From the cell containing the given text, extract its center point as [X, Y] coordinate. 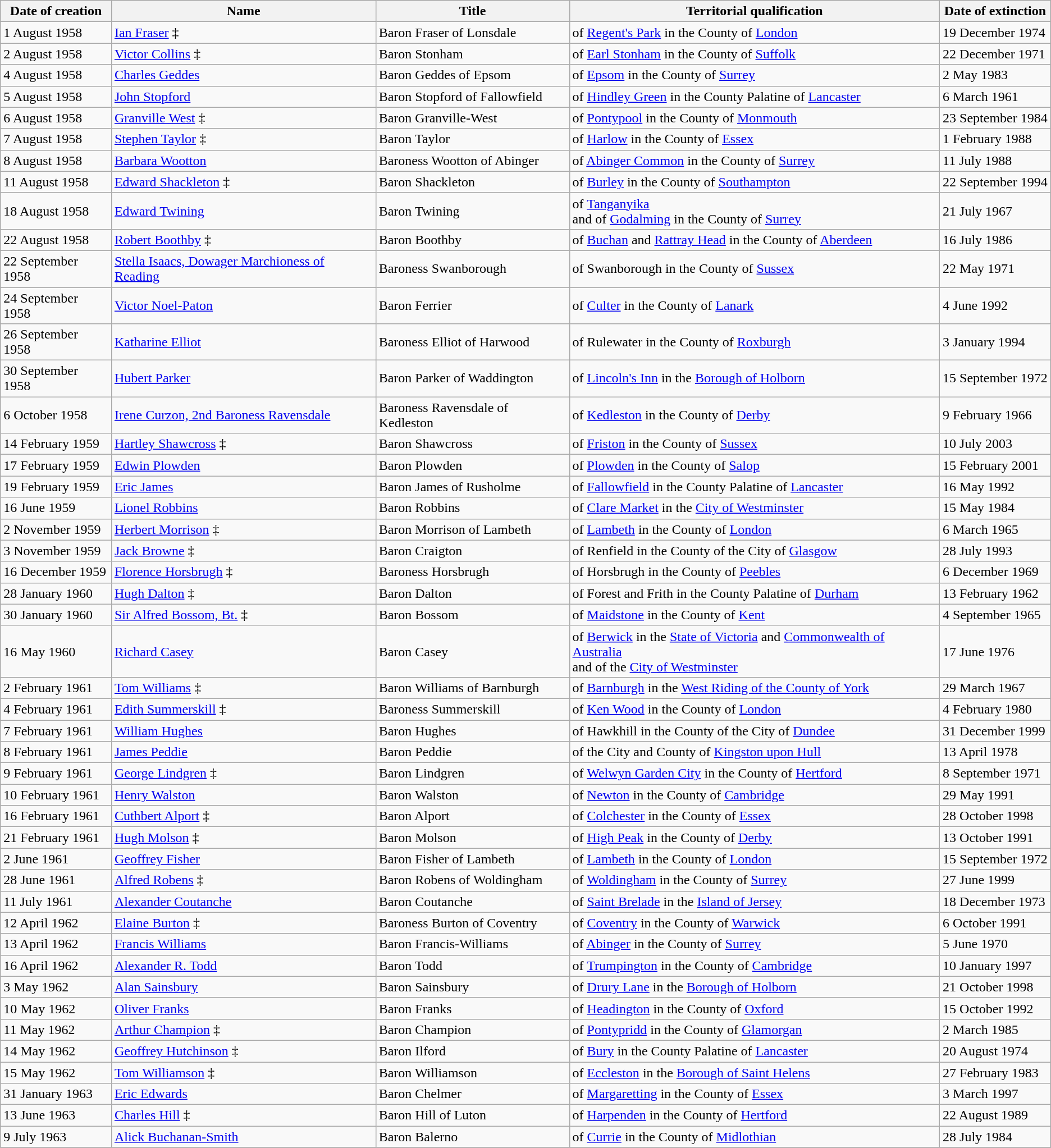
Alexander R. Todd [244, 966]
Baron James of Rusholme [473, 487]
18 August 1958 [56, 211]
of Renfield in the County of the City of Glasgow [755, 551]
of Kedleston in the County of Derby [755, 415]
15 October 1992 [995, 1008]
Baron Craigton [473, 551]
16 July 1986 [995, 240]
of Hindley Green in the County Palatine of Lancaster [755, 97]
Baron Walston [473, 795]
10 February 1961 [56, 795]
Baron Taylor [473, 139]
15 February 2001 [995, 465]
Arthur Champion ‡ [244, 1030]
of Harpenden in the County of Hertford [755, 1115]
15 May 1984 [995, 508]
Baron Twining [473, 211]
16 December 1959 [56, 572]
7 August 1958 [56, 139]
13 October 1991 [995, 838]
Baron Todd [473, 966]
4 September 1965 [995, 615]
Baron Dalton [473, 593]
9 February 1961 [56, 774]
of Culter in the County of Lanark [755, 305]
Geoffrey Fisher [244, 859]
of Epsom in the County of Surrey [755, 75]
22 August 1989 [995, 1115]
Alfred Robens ‡ [244, 880]
William Hughes [244, 730]
18 December 1973 [995, 902]
13 June 1963 [56, 1115]
27 June 1999 [995, 880]
Baron Granville-West [473, 118]
Barbara Wootton [244, 161]
Baron Casey [473, 651]
Baron Geddes of Epsom [473, 75]
Baron Williams of Barnburgh [473, 688]
Geoffrey Hutchinson ‡ [244, 1051]
Baron Shawcross [473, 444]
Hugh Dalton ‡ [244, 593]
Robert Boothby ‡ [244, 240]
of High Peak in the County of Derby [755, 838]
10 January 1997 [995, 966]
Stella Isaacs, Dowager Marchioness of Reading [244, 268]
Baron Lindgren [473, 774]
Baron Francis-Williams [473, 944]
6 October 1958 [56, 415]
of Fallowfield in the County Palatine of Lancaster [755, 487]
Baron Morrison of Lambeth [473, 529]
22 May 1971 [995, 268]
Baron Molson [473, 838]
21 July 1967 [995, 211]
21 October 1998 [995, 987]
2 June 1961 [56, 859]
Tom Williamson ‡ [244, 1073]
2 February 1961 [56, 688]
of Eccleston in the Borough of Saint Helens [755, 1073]
Baroness Summerskill [473, 709]
8 September 1971 [995, 774]
4 February 1980 [995, 709]
22 August 1958 [56, 240]
Baron Parker of Waddington [473, 378]
Baron Ferrier [473, 305]
of Margaretting in the County of Essex [755, 1094]
of Saint Brelade in the Island of Jersey [755, 902]
of Woldingham in the County of Surrey [755, 880]
16 June 1959 [56, 508]
Baroness Swanborough [473, 268]
of Welwyn Garden City in the County of Hertford [755, 774]
16 May 1960 [56, 651]
Eric James [244, 487]
8 February 1961 [56, 752]
Charles Geddes [244, 75]
Alick Buchanan-Smith [244, 1137]
of Headington in the County of Oxford [755, 1008]
Richard Casey [244, 651]
of Coventry in the County of Warwick [755, 923]
16 April 1962 [56, 966]
Ian Fraser ‡ [244, 33]
Eric Edwards [244, 1094]
22 September 1958 [56, 268]
Stephen Taylor ‡ [244, 139]
of Lincoln's Inn in the Borough of Holborn [755, 378]
6 March 1961 [995, 97]
Baron Williamson [473, 1073]
Tom Williams ‡ [244, 688]
8 August 1958 [56, 161]
Baron Hill of Luton [473, 1115]
7 February 1961 [56, 730]
Date of extinction [995, 11]
Alexander Coutanche [244, 902]
of Pontypridd in the County of Glamorgan [755, 1030]
5 August 1958 [56, 97]
26 September 1958 [56, 342]
11 May 1962 [56, 1030]
Charles Hill ‡ [244, 1115]
4 June 1992 [995, 305]
2 May 1983 [995, 75]
of Plowden in the County of Salop [755, 465]
27 February 1983 [995, 1073]
13 February 1962 [995, 593]
Date of creation [56, 11]
Cuthbert Alport ‡ [244, 816]
Baron Shackleton [473, 182]
2 August 1958 [56, 54]
2 November 1959 [56, 529]
of Tanganyikaand of Godalming in the County of Surrey [755, 211]
1 February 1988 [995, 139]
Elaine Burton ‡ [244, 923]
Sir Alfred Bossom, Bt. ‡ [244, 615]
1 August 1958 [56, 33]
of Harlow in the County of Essex [755, 139]
Baron Franks [473, 1008]
4 August 1958 [56, 75]
Baron Plowden [473, 465]
Baroness Burton of Coventry [473, 923]
Baron Bossom [473, 615]
21 February 1961 [56, 838]
Baroness Horsbrugh [473, 572]
22 December 1971 [995, 54]
Jack Browne ‡ [244, 551]
Baron Hughes [473, 730]
3 March 1997 [995, 1094]
22 September 1994 [995, 182]
of Drury Lane in the Borough of Holborn [755, 987]
Baron Robbins [473, 508]
of Earl Stonham in the County of Suffolk [755, 54]
of Rulewater in the County of Roxburgh [755, 342]
Henry Walston [244, 795]
Baroness Ravensdale of Kedleston [473, 415]
Baron Robens of Woldingham [473, 880]
Baron Coutanche [473, 902]
11 July 1988 [995, 161]
Baroness Wootton of Abinger [473, 161]
6 August 1958 [56, 118]
Victor Noel-Paton [244, 305]
Baron Ilford [473, 1051]
29 March 1967 [995, 688]
3 May 1962 [56, 987]
Territorial qualification [755, 11]
12 April 1962 [56, 923]
Baron Balerno [473, 1137]
Baron Boothby [473, 240]
3 January 1994 [995, 342]
of Horsbrugh in the County of Peebles [755, 572]
Irene Curzon, 2nd Baroness Ravensdale [244, 415]
Baron Chelmer [473, 1094]
Granville West ‡ [244, 118]
of Maidstone in the County of Kent [755, 615]
John Stopford [244, 97]
of Currie in the County of Midlothian [755, 1137]
Baron Alport [473, 816]
5 June 1970 [995, 944]
of Forest and Frith in the County Palatine of Durham [755, 593]
16 May 1992 [995, 487]
29 May 1991 [995, 795]
19 February 1959 [56, 487]
Edward Shackleton ‡ [244, 182]
of Pontypool in the County of Monmouth [755, 118]
14 February 1959 [56, 444]
31 December 1999 [995, 730]
16 February 1961 [56, 816]
Edwin Plowden [244, 465]
of Clare Market in the City of Westminster [755, 508]
Hugh Molson ‡ [244, 838]
19 December 1974 [995, 33]
James Peddie [244, 752]
of Newton in the County of Cambridge [755, 795]
of Trumpington in the County of Cambridge [755, 966]
6 October 1991 [995, 923]
Hartley Shawcross ‡ [244, 444]
13 April 1962 [56, 944]
of Colchester in the County of Essex [755, 816]
of Hawkhill in the County of the City of Dundee [755, 730]
of Friston in the County of Sussex [755, 444]
Baron Peddie [473, 752]
30 January 1960 [56, 615]
11 August 1958 [56, 182]
15 May 1962 [56, 1073]
of Barnburgh in the West Riding of the County of York [755, 688]
of Berwick in the State of Victoria and Commonwealth of Australiaand of the City of Westminster [755, 651]
6 March 1965 [995, 529]
Katharine Elliot [244, 342]
Name [244, 11]
Hubert Parker [244, 378]
3 November 1959 [56, 551]
9 February 1966 [995, 415]
2 March 1985 [995, 1030]
Title [473, 11]
Edward Twining [244, 211]
Baron Stopford of Fallowfield [473, 97]
14 May 1962 [56, 1051]
28 October 1998 [995, 816]
of Ken Wood in the County of London [755, 709]
Baron Sainsbury [473, 987]
10 July 2003 [995, 444]
28 July 1993 [995, 551]
of Burley in the County of Southampton [755, 182]
11 July 1961 [56, 902]
24 September 1958 [56, 305]
Alan Sainsbury [244, 987]
of Swanborough in the County of Sussex [755, 268]
Victor Collins ‡ [244, 54]
Baroness Elliot of Harwood [473, 342]
9 July 1963 [56, 1137]
30 September 1958 [56, 378]
31 January 1963 [56, 1094]
Francis Williams [244, 944]
Baron Champion [473, 1030]
of Regent's Park in the County of London [755, 33]
of Abinger in the County of Surrey [755, 944]
13 April 1978 [995, 752]
Oliver Franks [244, 1008]
Florence Horsbrugh ‡ [244, 572]
of Buchan and Rattray Head in the County of Aberdeen [755, 240]
17 June 1976 [995, 651]
Herbert Morrison ‡ [244, 529]
23 September 1984 [995, 118]
28 July 1984 [995, 1137]
20 August 1974 [995, 1051]
of Bury in the County Palatine of Lancaster [755, 1051]
17 February 1959 [56, 465]
4 February 1961 [56, 709]
of Abinger Common in the County of Surrey [755, 161]
Edith Summerskill ‡ [244, 709]
28 January 1960 [56, 593]
6 December 1969 [995, 572]
Baron Fisher of Lambeth [473, 859]
George Lindgren ‡ [244, 774]
28 June 1961 [56, 880]
of the City and County of Kingston upon Hull [755, 752]
Baron Stonham [473, 54]
10 May 1962 [56, 1008]
Lionel Robbins [244, 508]
Baron Fraser of Lonsdale [473, 33]
